Locate the cell with the specified text and output its [x, y] center coordinate. 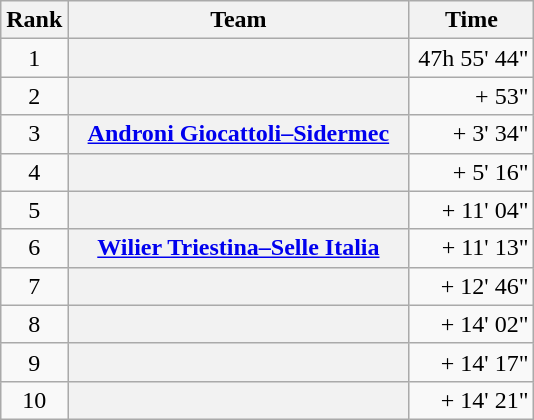
Time [472, 20]
5 [34, 210]
+ 11' 04" [472, 210]
+ 14' 21" [472, 400]
+ 5' 16" [472, 172]
7 [34, 286]
+ 3' 34" [472, 134]
4 [34, 172]
3 [34, 134]
47h 55' 44" [472, 58]
2 [34, 96]
+ 53" [472, 96]
+ 14' 02" [472, 324]
Rank [34, 20]
Androni Giocattoli–Sidermec [238, 134]
10 [34, 400]
6 [34, 248]
Wilier Triestina–Selle Italia [238, 248]
9 [34, 362]
+ 11' 13" [472, 248]
+ 14' 17" [472, 362]
1 [34, 58]
8 [34, 324]
Team [238, 20]
+ 12' 46" [472, 286]
